Detect which cell encompasses the target text, then output its [X, Y] center coordinate. 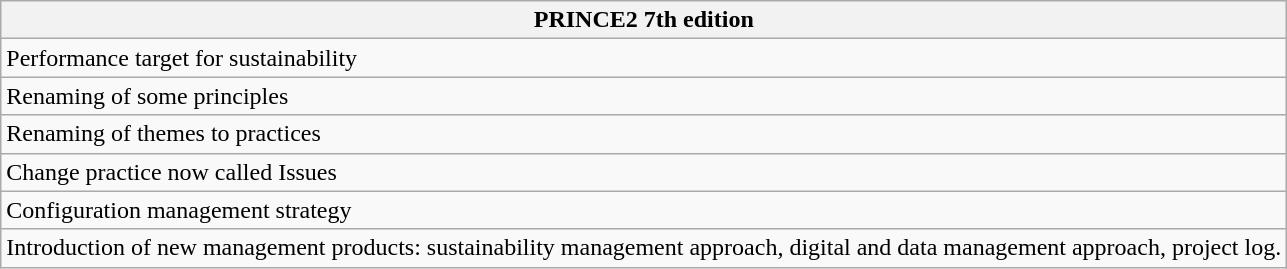
Performance target for sustainability [644, 58]
Introduction of new management products: sustainability management approach, digital and data management approach, project log. [644, 248]
PRINCE2 7th edition [644, 20]
Renaming of some principles [644, 96]
Change practice now called Issues [644, 172]
Renaming of themes to practices [644, 134]
Configuration management strategy [644, 210]
